From the cell containing the given text, extract its center point as (x, y) coordinate. 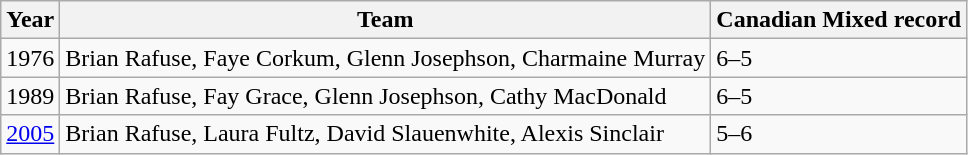
1989 (30, 96)
Team (386, 20)
Canadian Mixed record (839, 20)
Brian Rafuse, Laura Fultz, David Slauenwhite, Alexis Sinclair (386, 134)
Brian Rafuse, Faye Corkum, Glenn Josephson, Charmaine Murray (386, 58)
1976 (30, 58)
Brian Rafuse, Fay Grace, Glenn Josephson, Cathy MacDonald (386, 96)
2005 (30, 134)
Year (30, 20)
5–6 (839, 134)
